For the text-containing cell, return its midpoint in [x, y] coordinate format. 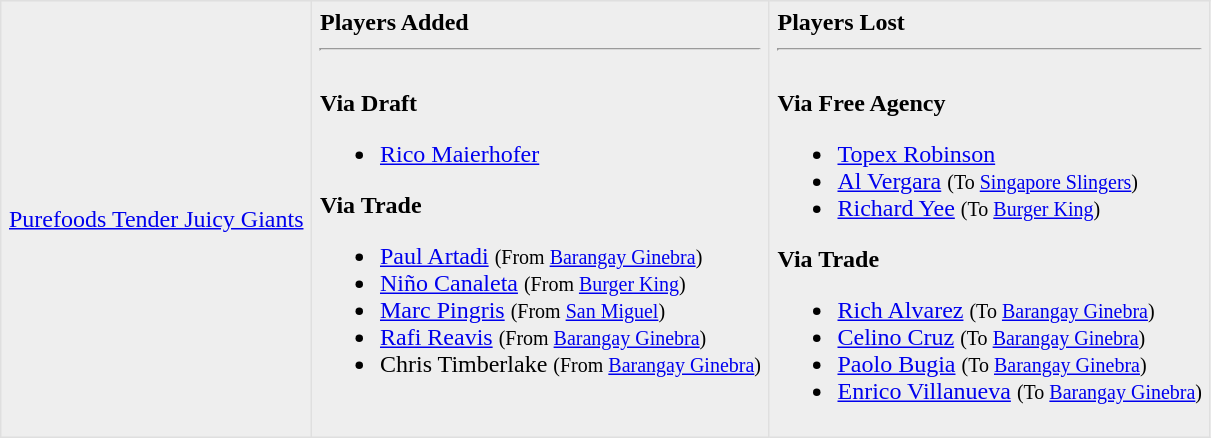
Purefoods Tender Juicy Giants [156, 219]
